Find where the given text appears and provide that cell's center as (X, Y) coordinate. 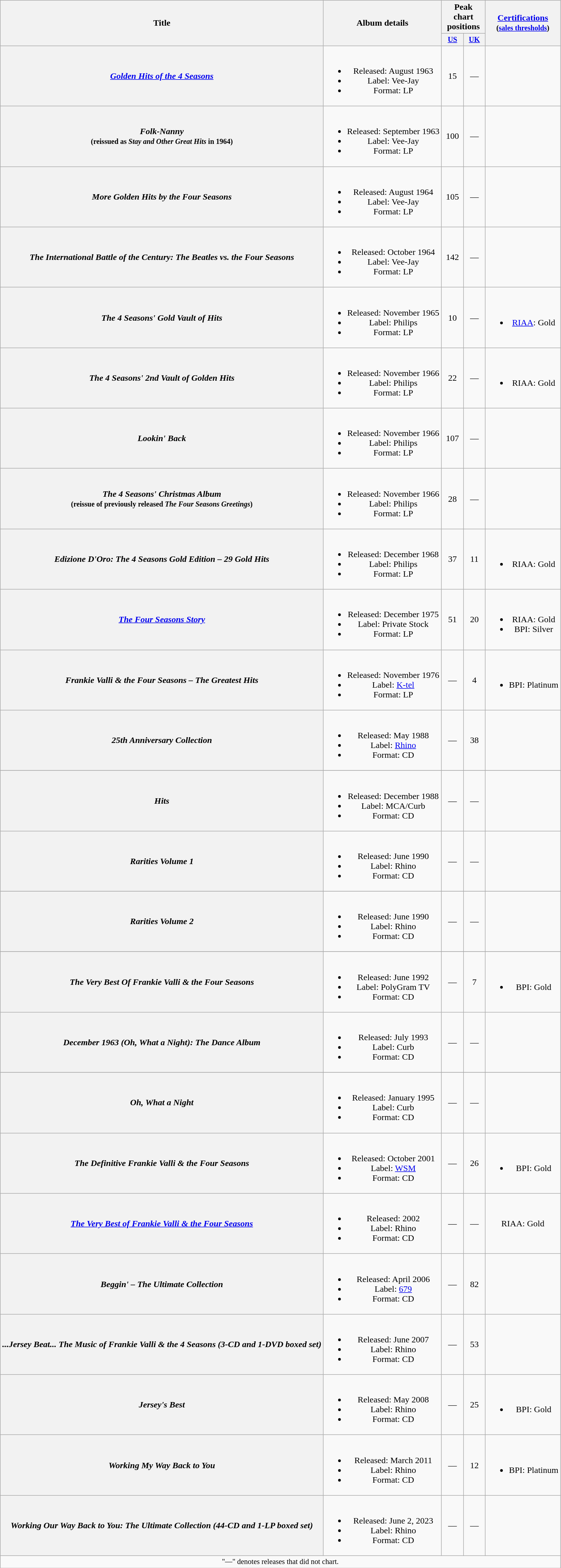
Released: October 1964Label: Vee-JayFormat: LP (382, 257)
Jersey's Best (162, 1405)
Released: July 1993Label: CurbFormat: CD (382, 1042)
Working Our Way Back to You: The Ultimate Collection (44-CD and 1-LP boxed set) (162, 1526)
37 (452, 559)
Released: June 2, 2023Label: RhinoFormat: CD (382, 1526)
Rarities Volume 1 (162, 861)
The Four Seasons Story (162, 620)
107 (452, 438)
Released: September 1963Label: Vee-JayFormat: LP (382, 137)
December 1963 (Oh, What a Night): The Dance Album (162, 1042)
26 (475, 1163)
Released: December 1975Label: Private StockFormat: LP (382, 620)
12 (475, 1465)
The Definitive Frankie Valli & the Four Seasons (162, 1163)
Released: May 2008Label: RhinoFormat: CD (382, 1405)
Released: November 1965Label: PhilipsFormat: LP (382, 317)
Oh, What a Night (162, 1103)
Released: March 2011Label: RhinoFormat: CD (382, 1465)
20 (475, 620)
53 (475, 1344)
Folk-Nanny (reissued as Stay and Other Great Hits in 1964) (162, 137)
Lookin' Back (162, 438)
15 (452, 76)
28 (452, 499)
Released: April 2006Label: 679Format: CD (382, 1284)
The 4 Seasons' Gold Vault of Hits (162, 317)
142 (452, 257)
7 (475, 982)
10 (452, 317)
The Very Best Of Frankie Valli & the Four Seasons (162, 982)
82 (475, 1284)
Album details (382, 23)
Working My Way Back to You (162, 1465)
RIAA: GoldBPI: Silver (523, 620)
Edizione D'Oro: The 4 Seasons Gold Edition – 29 Gold Hits (162, 559)
Golden Hits of the 4 Seasons (162, 76)
Released: 2002Label: RhinoFormat: CD (382, 1223)
51 (452, 620)
Rarities Volume 2 (162, 921)
The 4 Seasons' Christmas Album (reissue of previously released The Four Seasons Greetings) (162, 499)
Certifications(sales thresholds) (523, 23)
"—" denotes releases that did not chart. (280, 1562)
25 (475, 1405)
Released: December 1988Label: MCA/CurbFormat: CD (382, 800)
11 (475, 559)
The 4 Seasons' 2nd Vault of Golden Hits (162, 378)
22 (452, 378)
Released: August 1963Label: Vee-JayFormat: LP (382, 76)
The International Battle of the Century: The Beatles vs. the Four Seasons (162, 257)
Hits (162, 800)
Released: December 1968Label: PhilipsFormat: LP (382, 559)
...Jersey Beat... The Music of Frankie Valli & the 4 Seasons (3-CD and 1-DVD boxed set) (162, 1344)
Title (162, 23)
Released: June 2007Label: RhinoFormat: CD (382, 1344)
Released: May 1988Label: RhinoFormat: CD (382, 740)
38 (475, 740)
Released: January 1995Label: CurbFormat: CD (382, 1103)
Released: August 1964Label: Vee-JayFormat: LP (382, 197)
25th Anniversary Collection (162, 740)
100 (452, 137)
More Golden Hits by the Four Seasons (162, 197)
Released: June 1992Label: PolyGram TVFormat: CD (382, 982)
Frankie Valli & the Four Seasons – The Greatest Hits (162, 680)
4 (475, 680)
Peak chart positions (463, 17)
Released: November 1976Label: K-telFormat: LP (382, 680)
UK (475, 40)
US (452, 40)
Beggin' – The Ultimate Collection (162, 1284)
The Very Best of Frankie Valli & the Four Seasons (162, 1223)
105 (452, 197)
Released: October 2001Label: WSMFormat: CD (382, 1163)
